From the cell containing the given text, extract its center point as (x, y) coordinate. 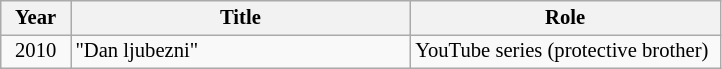
Year (36, 17)
Role (565, 17)
"Dan ljubezni" (240, 51)
YouTube series (protective brother) (565, 51)
2010 (36, 51)
Title (240, 17)
